Search for the cell housing the specified text and yield its [X, Y] center coordinate. 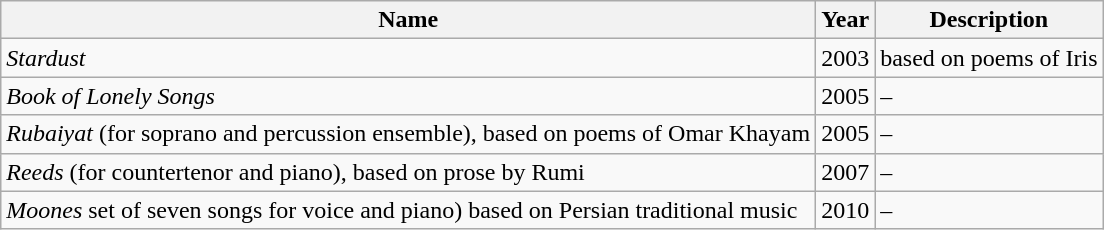
2010 [846, 210]
Rubaiyat (for soprano and percussion ensemble), based on poems of Omar Khayam [408, 134]
Moones set of seven songs for voice and piano) based on Persian traditional music [408, 210]
2003 [846, 58]
Reeds (for countertenor and piano), based on prose by Rumi [408, 172]
Book of Lonely Songs [408, 96]
based on poems of Iris [989, 58]
Name [408, 20]
Stardust [408, 58]
2007 [846, 172]
Description [989, 20]
Year [846, 20]
